Detect which cell encompasses the target text, then output its [x, y] center coordinate. 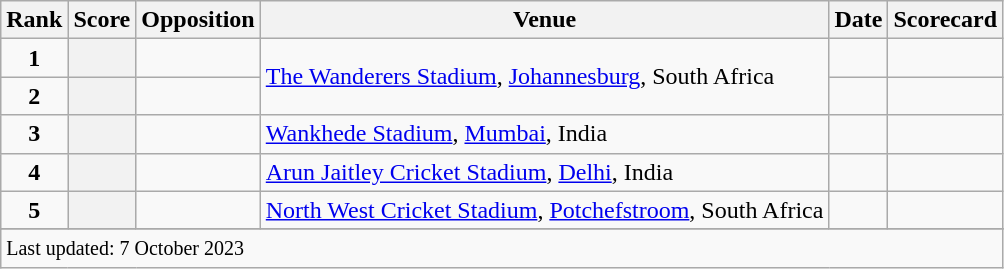
Opposition [198, 20]
Last updated: 7 October 2023 [502, 248]
Scorecard [946, 20]
North West Cricket Stadium, Potchefstroom, South Africa [544, 210]
Score [102, 20]
The Wanderers Stadium, Johannesburg, South Africa [544, 77]
Rank [34, 20]
Venue [544, 20]
Arun Jaitley Cricket Stadium, Delhi, India [544, 172]
1 [34, 58]
2 [34, 96]
Wankhede Stadium, Mumbai, India [544, 134]
4 [34, 172]
Date [858, 20]
3 [34, 134]
5 [34, 210]
